Detect which cell encompasses the target text, then output its [X, Y] center coordinate. 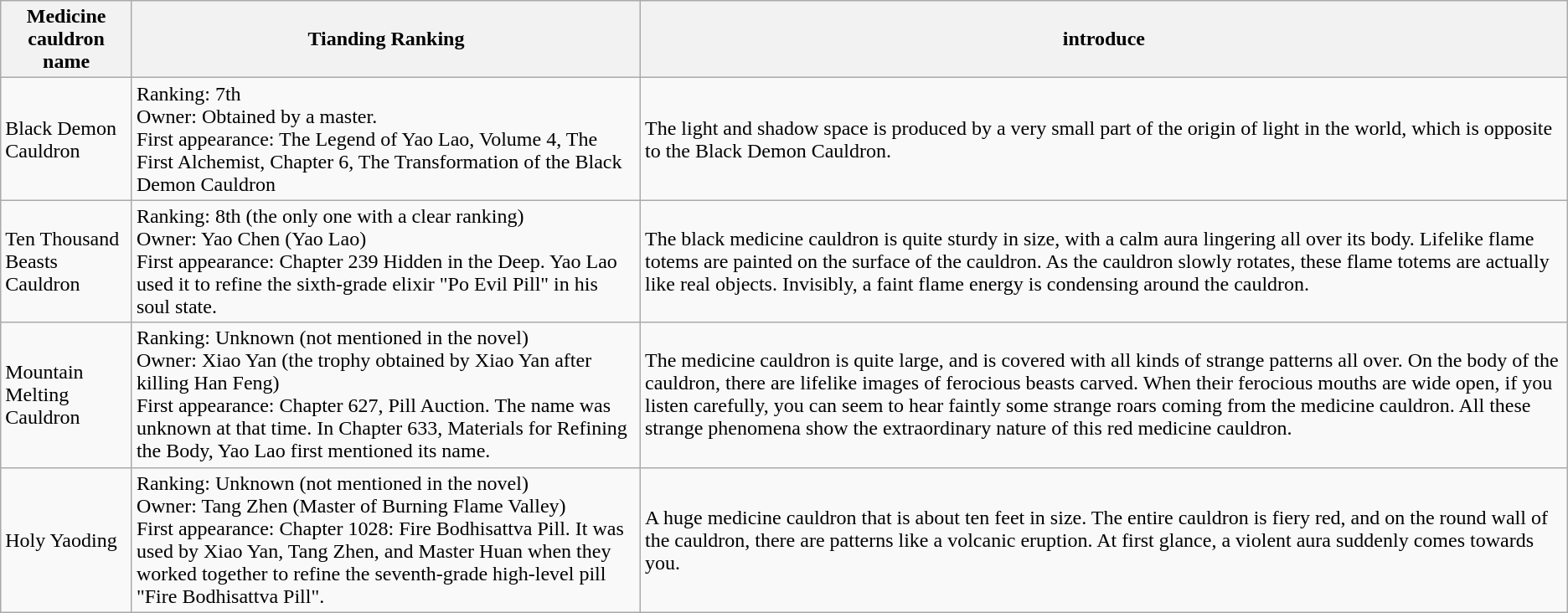
Tianding Ranking [385, 39]
introduce [1104, 39]
The light and shadow space is produced by a very small part of the origin of light in the world, which is opposite to the Black Demon Cauldron. [1104, 139]
Holy Yaoding [67, 539]
Ten Thousand Beasts Cauldron [67, 261]
Medicine cauldron name [67, 39]
Black Demon Cauldron [67, 139]
Mountain Melting Cauldron [67, 395]
